Search for the cell housing the specified text and yield its [x, y] center coordinate. 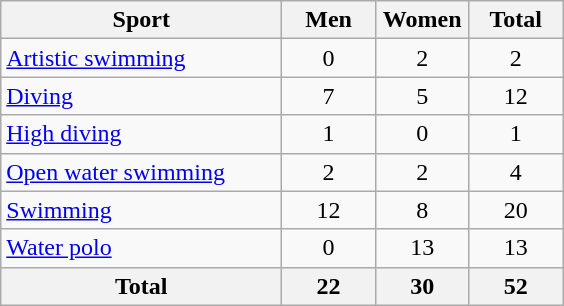
Men [329, 20]
5 [422, 96]
Water polo [142, 248]
Open water swimming [142, 172]
High diving [142, 134]
30 [422, 286]
20 [516, 210]
52 [516, 286]
Artistic swimming [142, 58]
Sport [142, 20]
22 [329, 286]
8 [422, 210]
Diving [142, 96]
4 [516, 172]
7 [329, 96]
Women [422, 20]
Swimming [142, 210]
